Pinpoint the cell where the given text exists, returning its [X, Y] midpoint coordinate. 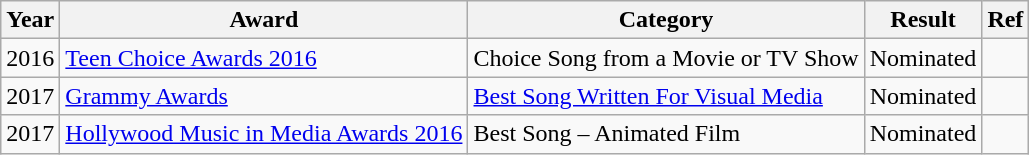
Choice Song from a Movie or TV Show [666, 58]
2016 [30, 58]
Best Song Written For Visual Media [666, 96]
Best Song – Animated Film [666, 134]
Hollywood Music in Media Awards 2016 [264, 134]
Result [923, 20]
Grammy Awards [264, 96]
Teen Choice Awards 2016 [264, 58]
Category [666, 20]
Year [30, 20]
Award [264, 20]
Ref [1006, 20]
